From the cell containing the given text, extract its center point as (X, Y) coordinate. 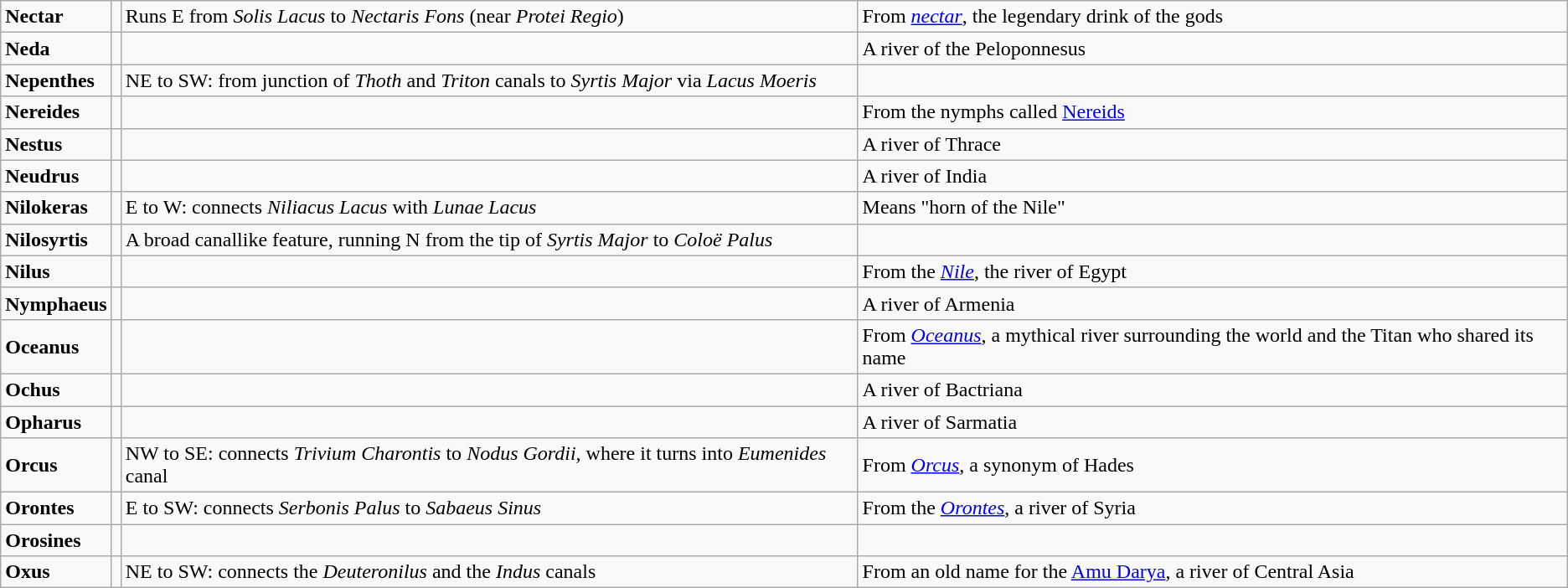
E to SW: connects Serbonis Palus to Sabaeus Sinus (489, 508)
NE to SW: connects the Deuteronilus and the Indus canals (489, 572)
Nestus (56, 144)
A river of Bactriana (1213, 389)
Nilus (56, 271)
Nectar (56, 17)
Means "horn of the Nile" (1213, 208)
From the Orontes, a river of Syria (1213, 508)
From Oceanus, a mythical river surrounding the world and the Titan who shared its name (1213, 347)
From nectar, the legendary drink of the gods (1213, 17)
Ochus (56, 389)
A river of Sarmatia (1213, 421)
A river of India (1213, 176)
Opharus (56, 421)
Nepenthes (56, 80)
E to W: connects Niliacus Lacus with Lunae Lacus (489, 208)
Orontes (56, 508)
A river of Thrace (1213, 144)
A river of the Peloponnesus (1213, 49)
Nymphaeus (56, 303)
Oxus (56, 572)
From the Nile, the river of Egypt (1213, 271)
NW to SE: connects Trivium Charontis to Nodus Gordii, where it turns into Eumenides canal (489, 466)
Nilokeras (56, 208)
From Orcus, a synonym of Hades (1213, 466)
Neudrus (56, 176)
From the nymphs called Nereids (1213, 112)
Runs E from Solis Lacus to Nectaris Fons (near Protei Regio) (489, 17)
Nereides (56, 112)
Nilosyrtis (56, 240)
A broad canallike feature, running N from the tip of Syrtis Major to Coloë Palus (489, 240)
From an old name for the Amu Darya, a river of Central Asia (1213, 572)
A river of Armenia (1213, 303)
Neda (56, 49)
Orosines (56, 540)
Oceanus (56, 347)
Orcus (56, 466)
NE to SW: from junction of Thoth and Triton canals to Syrtis Major via Lacus Moeris (489, 80)
